Pinpoint the cell where the given text exists, returning its (X, Y) midpoint coordinate. 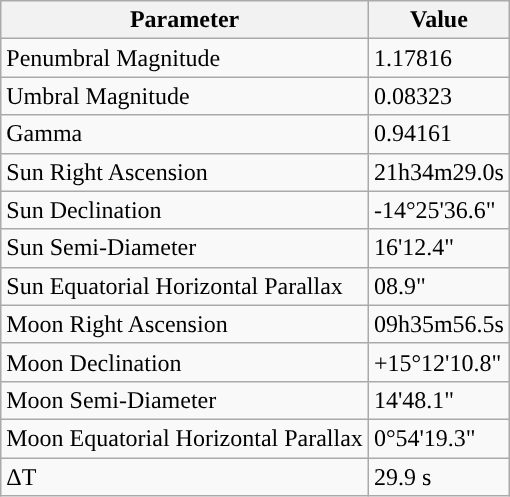
Moon Semi-Diameter (185, 400)
-14°25'36.6" (438, 210)
0.94161 (438, 134)
09h35m56.5s (438, 324)
0.08323 (438, 96)
Sun Semi-Diameter (185, 248)
Moon Equatorial Horizontal Parallax (185, 438)
+15°12'10.8" (438, 362)
16'12.4" (438, 248)
21h34m29.0s (438, 172)
Sun Declination (185, 210)
Umbral Magnitude (185, 96)
29.9 s (438, 477)
08.9" (438, 286)
1.17816 (438, 58)
Value (438, 20)
Moon Right Ascension (185, 324)
Moon Declination (185, 362)
Gamma (185, 134)
Sun Right Ascension (185, 172)
14'48.1" (438, 400)
0°54'19.3" (438, 438)
Sun Equatorial Horizontal Parallax (185, 286)
Parameter (185, 20)
ΔT (185, 477)
Penumbral Magnitude (185, 58)
